Identify which cell holds the provided text, then report its [x, y] central coordinate. 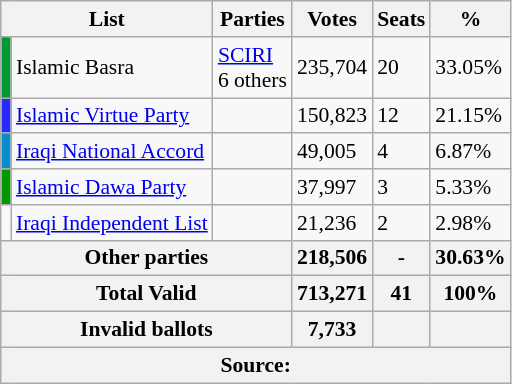
Seats [401, 19]
SCIRI6 others [252, 68]
3 [401, 187]
713,271 [332, 294]
4 [401, 152]
Total Valid [146, 294]
Other parties [146, 258]
List [107, 19]
- [401, 258]
% [470, 19]
Iraqi National Accord [112, 152]
Islamic Virtue Party [112, 116]
49,005 [332, 152]
218,506 [332, 258]
Iraqi Independent List [112, 223]
Islamic Basra [112, 68]
21.15% [470, 116]
Invalid ballots [146, 330]
12 [401, 116]
Source: [256, 365]
37,997 [332, 187]
7,733 [332, 330]
30.63% [470, 258]
6.87% [470, 152]
2.98% [470, 223]
Votes [332, 19]
2 [401, 223]
20 [401, 68]
Parties [252, 19]
5.33% [470, 187]
Islamic Dawa Party [112, 187]
100% [470, 294]
21,236 [332, 223]
41 [401, 294]
235,704 [332, 68]
33.05% [470, 68]
150,823 [332, 116]
